Scan for the cell matching the given text and deliver its (x, y) coordinate at center. 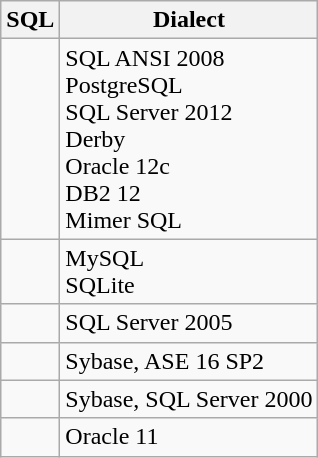
Sybase, ASE 16 SP2 (189, 361)
SQL Server 2005 (189, 323)
Dialect (189, 20)
SQL (30, 20)
MySQLSQLite (189, 272)
SQL ANSI 2008PostgreSQLSQL Server 2012DerbyOracle 12cDB2 12Mimer SQL (189, 139)
Sybase, SQL Server 2000 (189, 399)
Oracle 11 (189, 437)
